Find where the given text appears and provide that cell's center as (x, y) coordinate. 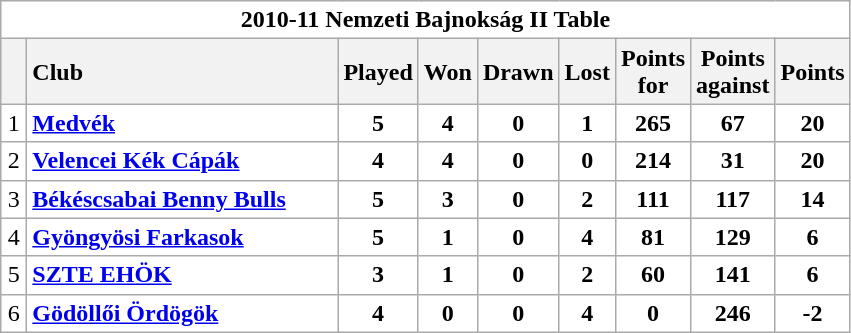
Gyöngyösi Farkasok (182, 237)
Club (182, 72)
14 (812, 199)
Points against (733, 72)
2010-11 Nemzeti Bajnokság II Table (426, 20)
Lost (587, 72)
Velencei Kék Cápák (182, 161)
117 (733, 199)
Gödöllői Ördögök (182, 313)
81 (652, 237)
Drawn (518, 72)
111 (652, 199)
Points for (652, 72)
60 (652, 275)
Won (448, 72)
Békéscsabai Benny Bulls (182, 199)
Points (812, 72)
129 (733, 237)
Played (378, 72)
31 (733, 161)
265 (652, 123)
141 (733, 275)
-2 (812, 313)
67 (733, 123)
214 (652, 161)
SZTE EHÖK (182, 275)
Medvék (182, 123)
246 (733, 313)
